Extract the [x, y] coordinate from the center of the cell holding the provided text.  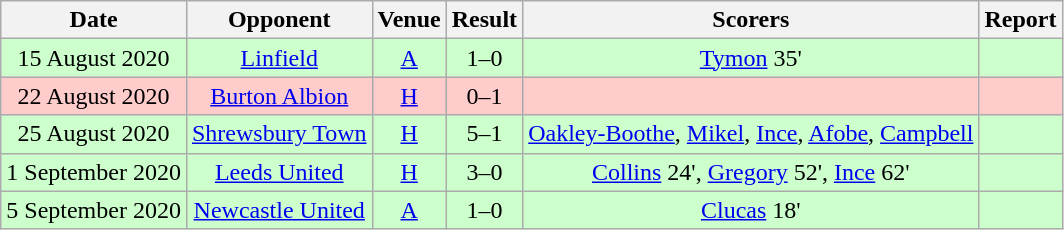
Linfield [279, 58]
Burton Albion [279, 96]
Oakley-Boothe, Mikel, Ince, Afobe, Campbell [751, 134]
22 August 2020 [94, 96]
Venue [409, 20]
Leeds United [279, 172]
Opponent [279, 20]
Clucas 18' [751, 210]
Newcastle United [279, 210]
25 August 2020 [94, 134]
5–1 [484, 134]
Shrewsbury Town [279, 134]
Result [484, 20]
15 August 2020 [94, 58]
0–1 [484, 96]
Collins 24', Gregory 52', Ince 62' [751, 172]
Tymon 35' [751, 58]
Scorers [751, 20]
3–0 [484, 172]
1 September 2020 [94, 172]
Report [1020, 20]
Date [94, 20]
5 September 2020 [94, 210]
